Return the (x, y) coordinate for the center point of the cell that contains the specified text.  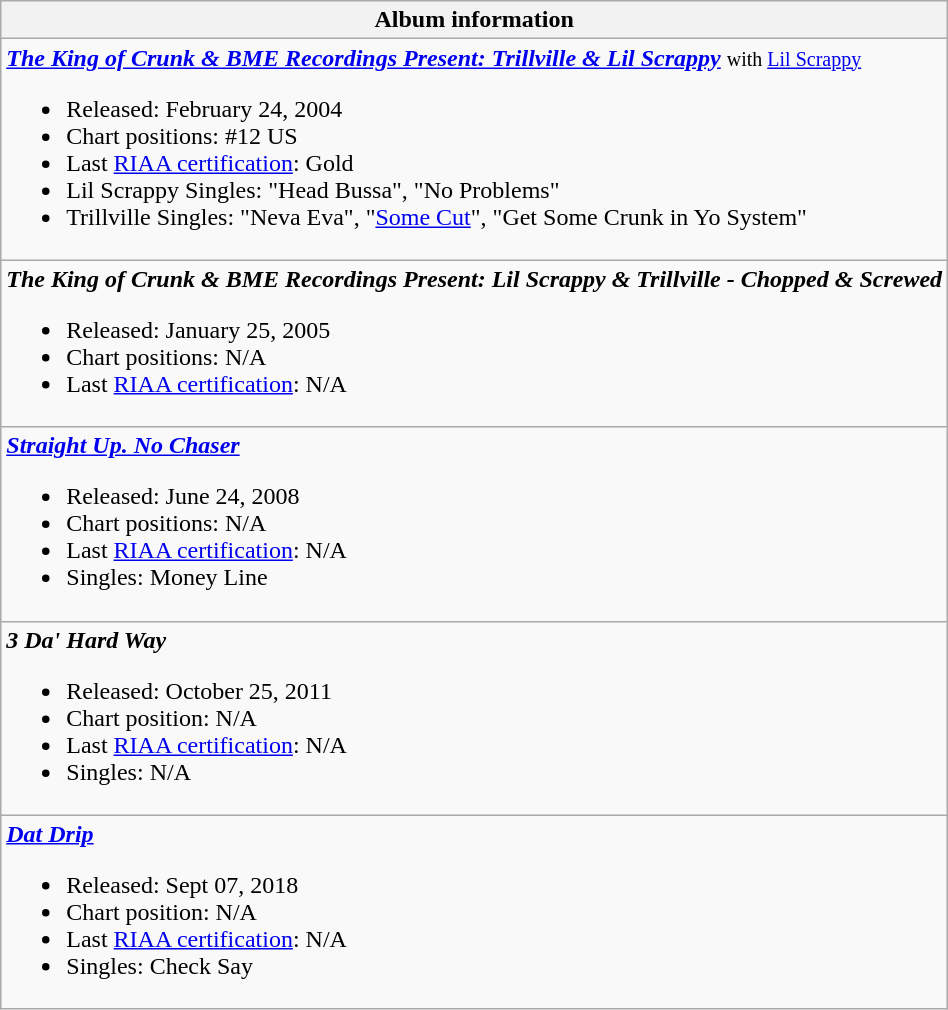
Album information (474, 20)
Straight Up. No ChaserReleased: June 24, 2008Chart positions: N/ALast RIAA certification: N/ASingles: Money Line (474, 524)
3 Da' Hard WayReleased: October 25, 2011Chart position: N/ALast RIAA certification: N/ASingles: N/A (474, 718)
Dat DripReleased: Sept 07, 2018Chart position: N/ALast RIAA certification: N/ASingles: Check Say (474, 912)
